Scan for the cell matching the given text and deliver its [x, y] coordinate at center. 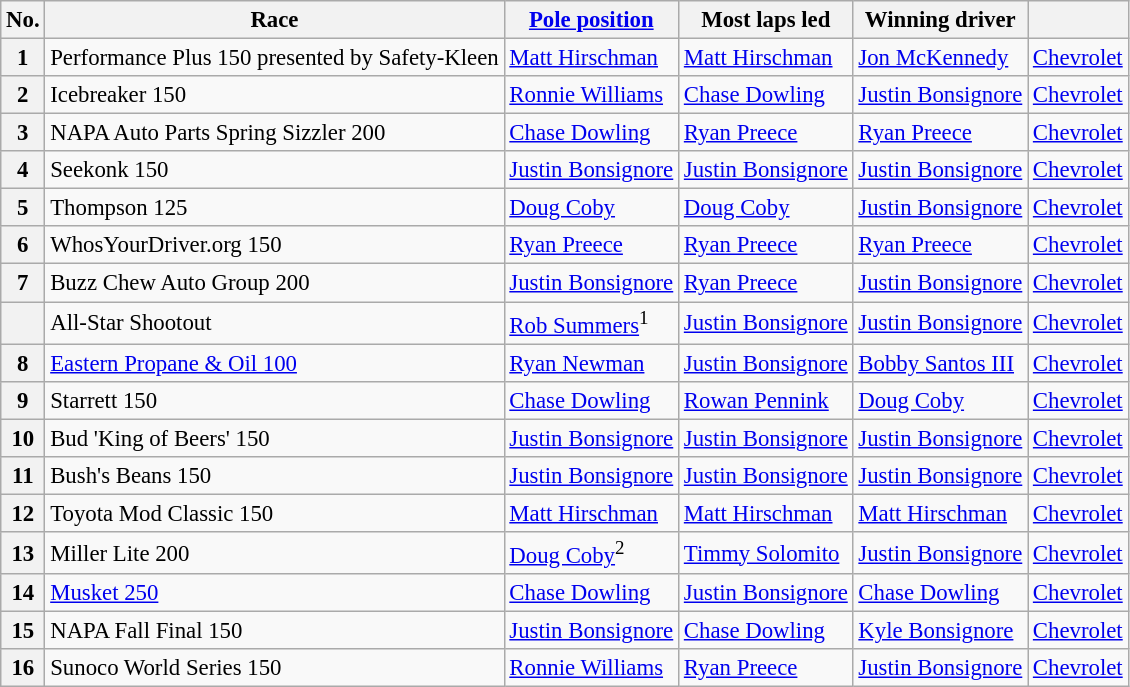
Seekonk 150 [274, 170]
3 [23, 133]
Rowan Pennink [766, 400]
Miller Lite 200 [274, 553]
Pole position [592, 20]
2 [23, 95]
4 [23, 170]
WhosYourDriver.org 150 [274, 245]
Timmy Solomito [766, 553]
7 [23, 283]
10 [23, 438]
Buzz Chew Auto Group 200 [274, 283]
1 [23, 58]
All-Star Shootout [274, 323]
Eastern Propane & Oil 100 [274, 363]
13 [23, 553]
Musket 250 [274, 593]
11 [23, 476]
Starrett 150 [274, 400]
Bush's Beans 150 [274, 476]
6 [23, 245]
NAPA Fall Final 150 [274, 631]
Ryan Newman [592, 363]
Bud 'King of Beers' 150 [274, 438]
Race [274, 20]
Kyle Bonsignore [940, 631]
Thompson 125 [274, 208]
Most laps led [766, 20]
15 [23, 631]
Performance Plus 150 presented by Safety-Kleen [274, 58]
8 [23, 363]
Bobby Santos III [940, 363]
5 [23, 208]
Rob Summers1 [592, 323]
NAPA Auto Parts Spring Sizzler 200 [274, 133]
16 [23, 668]
Sunoco World Series 150 [274, 668]
12 [23, 513]
14 [23, 593]
Icebreaker 150 [274, 95]
Toyota Mod Classic 150 [274, 513]
Doug Coby2 [592, 553]
Winning driver [940, 20]
9 [23, 400]
Jon McKennedy [940, 58]
No. [23, 20]
